Capture the cell that displays the provided text and extract its [X, Y] central coordinate. 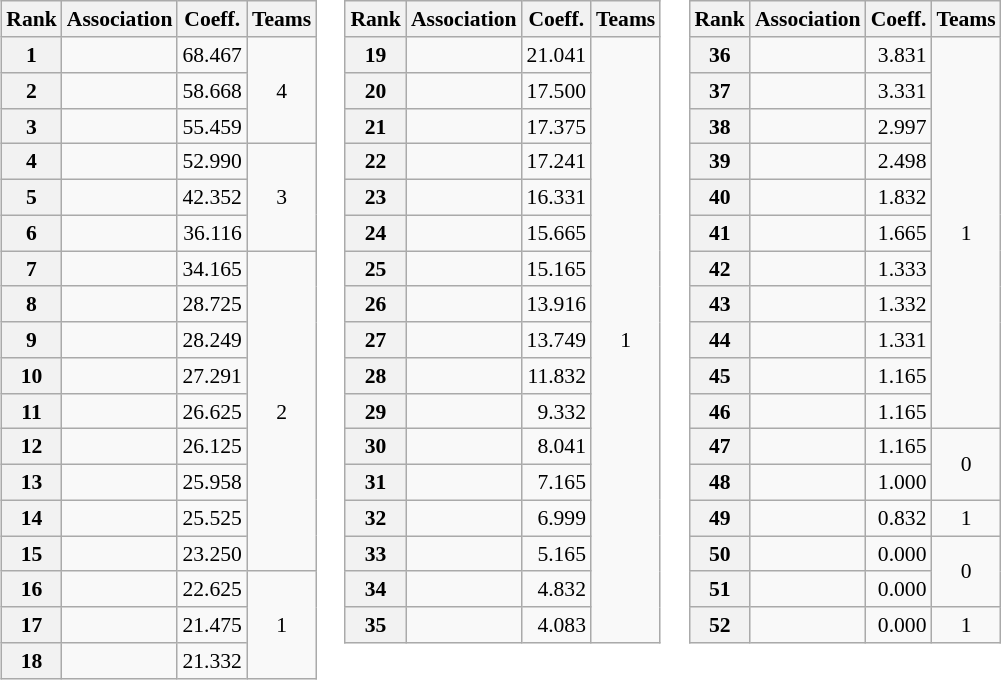
37 [720, 91]
15.665 [556, 233]
29 [376, 411]
51 [720, 589]
6 [32, 233]
3.831 [899, 55]
28 [376, 376]
18 [32, 661]
31 [376, 482]
46 [720, 411]
19 [376, 55]
42 [720, 269]
4.832 [556, 589]
9.332 [556, 411]
6.999 [556, 518]
2.498 [899, 162]
49 [720, 518]
34 [376, 589]
68.467 [212, 55]
24 [376, 233]
17.500 [556, 91]
36 [720, 55]
28.249 [212, 340]
25.525 [212, 518]
50 [720, 554]
21 [376, 126]
15 [32, 554]
38 [720, 126]
25.958 [212, 482]
9 [32, 340]
15.165 [556, 269]
1.332 [899, 304]
32 [376, 518]
17.241 [556, 162]
14 [32, 518]
52 [720, 625]
55.459 [212, 126]
4.083 [556, 625]
16.331 [556, 197]
13.749 [556, 340]
5.165 [556, 554]
34.165 [212, 269]
27.291 [212, 376]
48 [720, 482]
20 [376, 91]
8 [32, 304]
2.997 [899, 126]
47 [720, 447]
0.832 [899, 518]
17 [32, 625]
7 [32, 269]
30 [376, 447]
11 [32, 411]
45 [720, 376]
23.250 [212, 554]
26.625 [212, 411]
7.165 [556, 482]
3.331 [899, 91]
27 [376, 340]
17.375 [556, 126]
26 [376, 304]
26.125 [212, 447]
35 [376, 625]
11.832 [556, 376]
21.475 [212, 625]
22 [376, 162]
13.916 [556, 304]
40 [720, 197]
42.352 [212, 197]
21.332 [212, 661]
1.331 [899, 340]
44 [720, 340]
10 [32, 376]
12 [32, 447]
39 [720, 162]
25 [376, 269]
52.990 [212, 162]
1.665 [899, 233]
33 [376, 554]
13 [32, 482]
8.041 [556, 447]
5 [32, 197]
1.000 [899, 482]
28.725 [212, 304]
22.625 [212, 589]
58.668 [212, 91]
1.832 [899, 197]
43 [720, 304]
21.041 [556, 55]
16 [32, 589]
36.116 [212, 233]
41 [720, 233]
1.333 [899, 269]
23 [376, 197]
